Search for the cell housing the specified text and yield its (x, y) center coordinate. 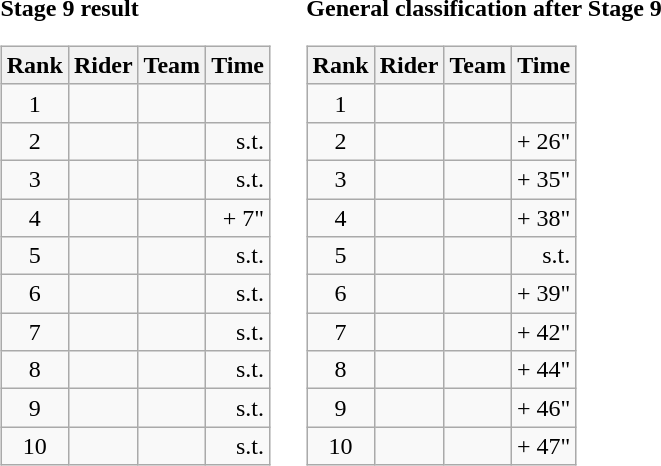
+ 44" (543, 370)
+ 35" (543, 179)
+ 7" (238, 217)
+ 47" (543, 446)
+ 26" (543, 141)
+ 42" (543, 332)
+ 46" (543, 408)
+ 39" (543, 294)
+ 38" (543, 217)
